Locate the cell with the specified text and output its (x, y) center coordinate. 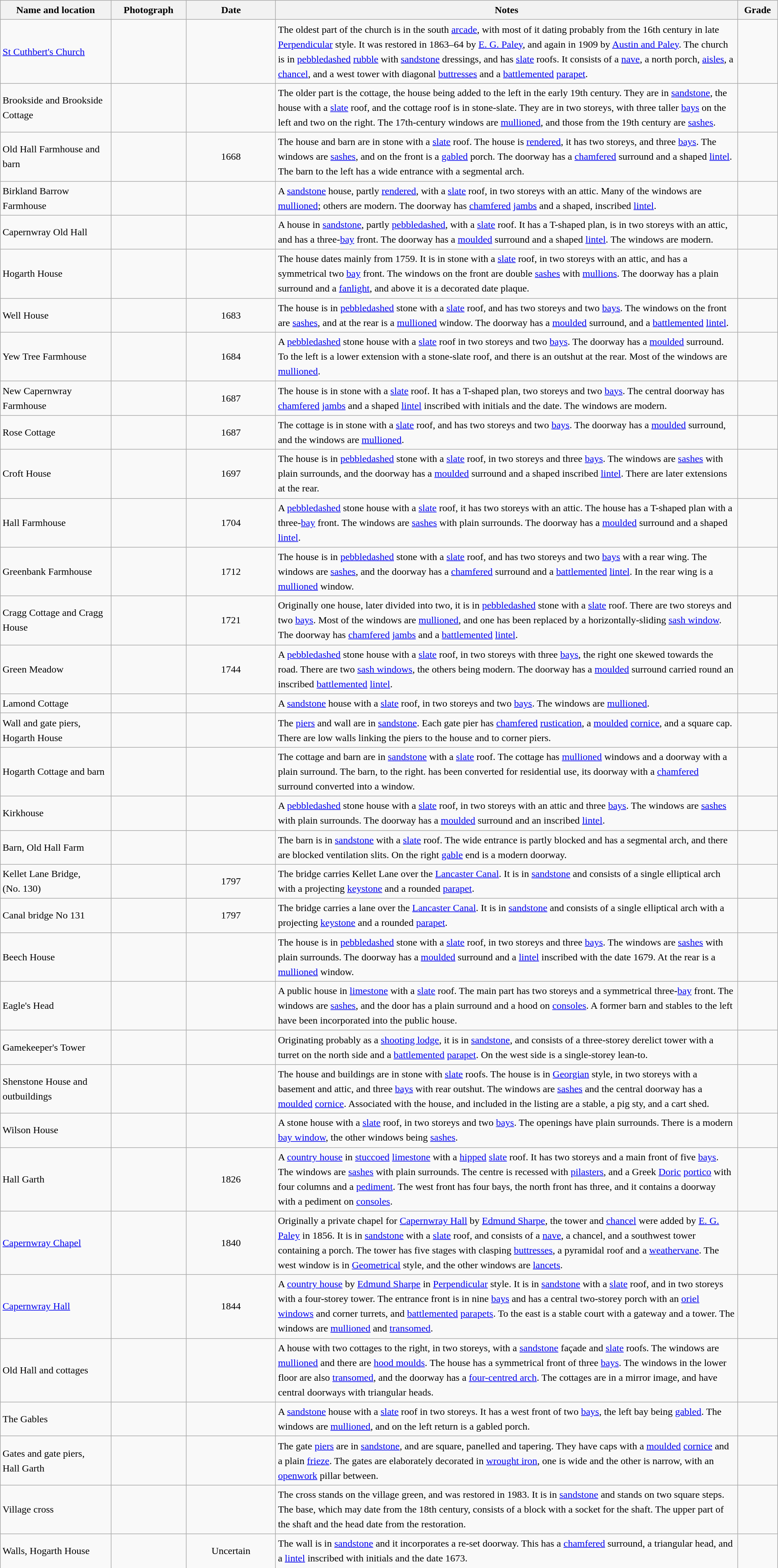
New Capernwray Farmhouse (56, 398)
St Cuthbert's Church (56, 52)
Birkland Barrow Farmhouse (56, 198)
Hogarth House (56, 273)
1683 (231, 315)
Canal bridge No 131 (56, 916)
Brookside and Brookside Cottage (56, 108)
Croft House (56, 474)
The cottage is in stone with a slate roof, and has two storeys and two bays. The doorway has a moulded surround, and the windows are mullioned. (506, 432)
Walls, Hogarth House (56, 1551)
Capernwray Chapel (56, 1243)
Shenstone House and outbuildings (56, 1089)
Hall Farmhouse (56, 523)
1668 (231, 157)
Date (231, 10)
Wilson House (56, 1130)
Greenbank Farmhouse (56, 572)
Photograph (149, 10)
Kirkhouse (56, 813)
Notes (506, 10)
1744 (231, 669)
1840 (231, 1243)
Yew Tree Farmhouse (56, 356)
1721 (231, 621)
Hall Garth (56, 1179)
1712 (231, 572)
Eagle's Head (56, 1006)
Name and location (56, 10)
1697 (231, 474)
1844 (231, 1306)
Village cross (56, 1509)
Rose Cottage (56, 432)
Old Hall Farmhouse and barn (56, 157)
A sandstone house with a slate roof, in two storeys and two bays. The windows are mullioned. (506, 704)
Kellet Lane Bridge,(No. 130) (56, 881)
Grade (757, 10)
The Gables (56, 1419)
Capernwray Old Hall (56, 232)
Well House (56, 315)
Cragg Cottage and Cragg House (56, 621)
Wall and gate piers,Hogarth House (56, 730)
Barn, Old Hall Farm (56, 847)
Gamekeeper's Tower (56, 1047)
1826 (231, 1179)
Gates and gate piers,Hall Garth (56, 1461)
1684 (231, 356)
Green Meadow (56, 669)
Lamond Cottage (56, 704)
Uncertain (231, 1551)
Capernwray Hall (56, 1306)
Beech House (56, 957)
1704 (231, 523)
Hogarth Cottage and barn (56, 772)
Old Hall and cottages (56, 1371)
